From the cell containing the given text, extract its center point as [x, y] coordinate. 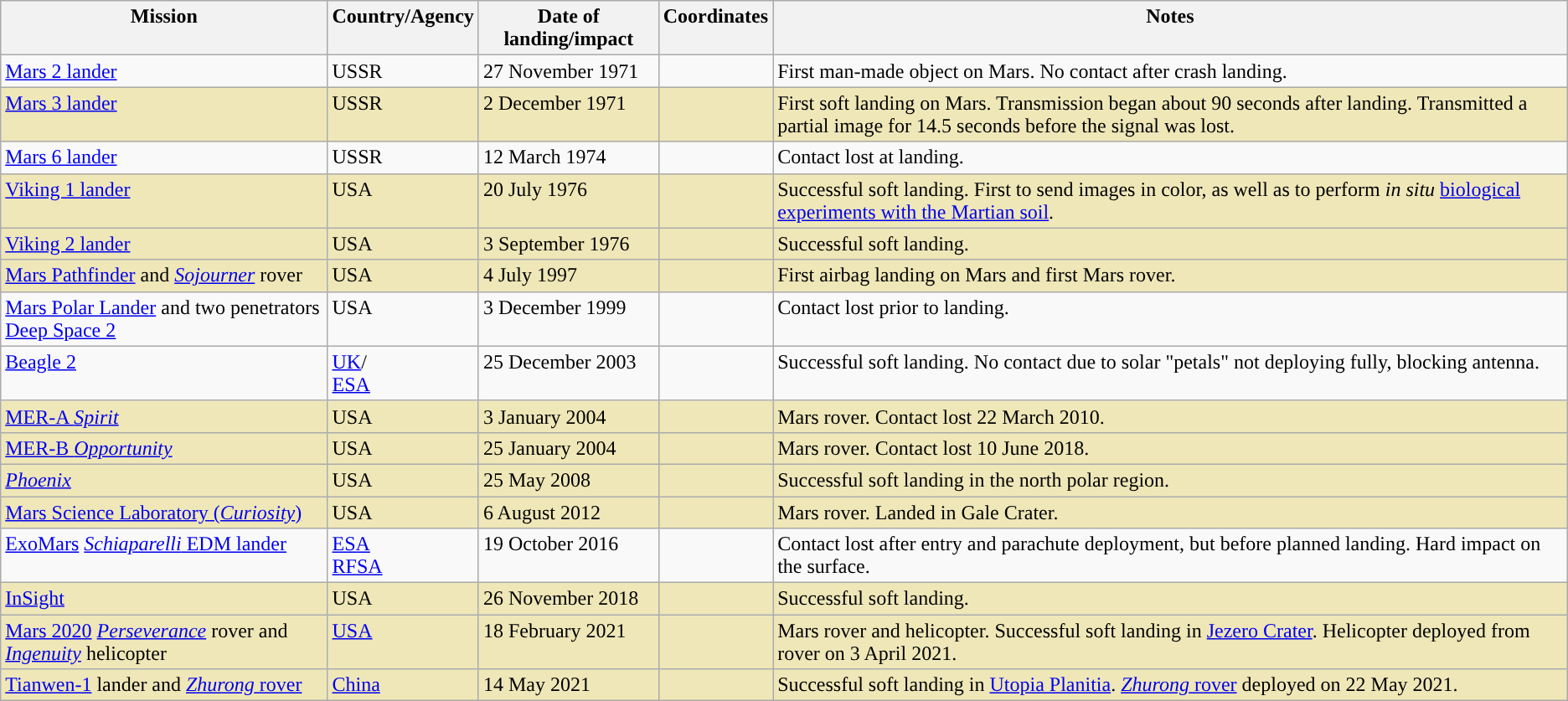
Coordinates [715, 28]
Mars Polar Lander and two penetrators Deep Space 2 [164, 318]
Mars rover. Contact lost 22 March 2010. [1171, 416]
Mars rover. Contact lost 10 June 2018. [1171, 448]
ESA RFSA [403, 556]
Beagle 2 [164, 374]
18 February 2021 [568, 642]
Phoenix [164, 480]
Successful soft landing in Utopia Planitia. Zhurong rover deployed on 22 May 2021. [1171, 685]
Contact lost prior to landing. [1171, 318]
Mars rover. Landed in Gale Crater. [1171, 512]
6 August 2012 [568, 512]
Mars 6 lander [164, 157]
ExoMars Schiaparelli EDM lander [164, 556]
Contact lost after entry and parachute deployment, but before planned landing. Hard impact on the surface. [1171, 556]
Mission [164, 28]
3 January 2004 [568, 416]
Country/Agency [403, 28]
27 November 1971 [568, 71]
3 December 1999 [568, 318]
First man-made object on Mars. No contact after crash landing. [1171, 71]
25 January 2004 [568, 448]
Viking 1 lander [164, 201]
MER-A Spirit [164, 416]
Date of landing/impact [568, 28]
2 December 1971 [568, 114]
Contact lost at landing. [1171, 157]
Mars 3 lander [164, 114]
Successful soft landing. First to send images in color, as well as to perform in situ biological experiments with the Martian soil. [1171, 201]
China [403, 685]
Mars 2020 Perseverance rover and Ingenuity helicopter [164, 642]
14 May 2021 [568, 685]
MER-B Opportunity [164, 448]
3 September 1976 [568, 244]
19 October 2016 [568, 556]
25 December 2003 [568, 374]
InSight [164, 599]
Mars 2 lander [164, 71]
UK/ ESA [403, 374]
Successful soft landing in the north polar region. [1171, 480]
Viking 2 lander [164, 244]
Mars Science Laboratory (Curiosity) [164, 512]
12 March 1974 [568, 157]
20 July 1976 [568, 201]
4 July 1997 [568, 276]
Tianwen-1 lander and Zhurong rover [164, 685]
Mars Pathfinder and Sojourner rover [164, 276]
Notes [1171, 28]
Successful soft landing. No contact due to solar "petals" not deploying fully, blocking antenna. [1171, 374]
Mars rover and helicopter. Successful soft landing in Jezero Crater. Helicopter deployed from rover on 3 April 2021. [1171, 642]
First airbag landing on Mars and first Mars rover. [1171, 276]
25 May 2008 [568, 480]
26 November 2018 [568, 599]
